Extract the (X, Y) coordinate from the center of the cell holding the provided text.  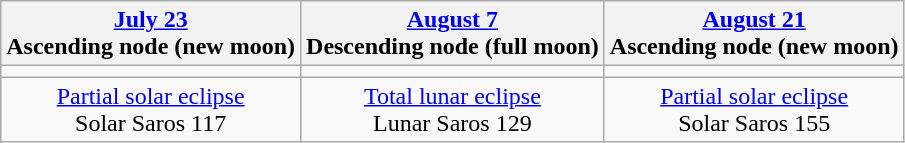
August 21Ascending node (new moon) (754, 34)
Partial solar eclipseSolar Saros 155 (754, 110)
July 23Ascending node (new moon) (151, 34)
Partial solar eclipseSolar Saros 117 (151, 110)
August 7Descending node (full moon) (453, 34)
Total lunar eclipseLunar Saros 129 (453, 110)
